Capture the cell that displays the provided text and extract its (X, Y) central coordinate. 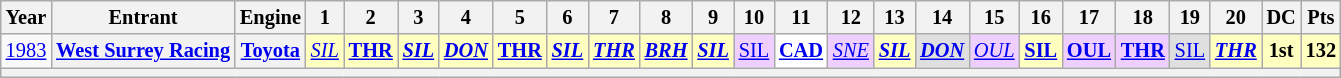
19 (1190, 17)
9 (712, 17)
Entrant (143, 17)
17 (1089, 17)
Engine (270, 17)
11 (801, 17)
132 (1321, 51)
SNE (851, 51)
13 (894, 17)
20 (1236, 17)
3 (418, 17)
4 (466, 17)
CAD (801, 51)
5 (520, 17)
6 (568, 17)
2 (371, 17)
15 (994, 17)
Year (26, 17)
West Surrey Racing (143, 51)
DC (1282, 17)
Pts (1321, 17)
12 (851, 17)
16 (1040, 17)
10 (754, 17)
Toyota (270, 51)
7 (614, 17)
18 (1143, 17)
8 (666, 17)
BRH (666, 51)
1983 (26, 51)
14 (942, 17)
1 (325, 17)
1st (1282, 51)
